Find where the given text appears and provide that cell's center as [x, y] coordinate. 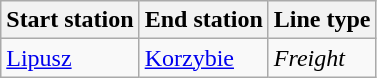
Korzybie [204, 58]
Lipusz [70, 58]
Start station [70, 20]
Line type [322, 20]
End station [204, 20]
Freight [322, 58]
